From the cell containing the given text, extract its center point as (x, y) coordinate. 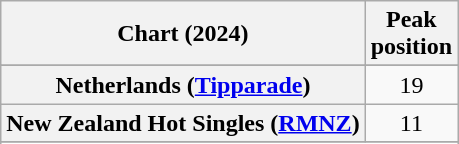
19 (411, 85)
Peakposition (411, 34)
11 (411, 123)
Netherlands (Tipparade) (183, 85)
New Zealand Hot Singles (RMNZ) (183, 123)
Chart (2024) (183, 34)
